Extract the [X, Y] coordinate from the center of the cell holding the provided text.  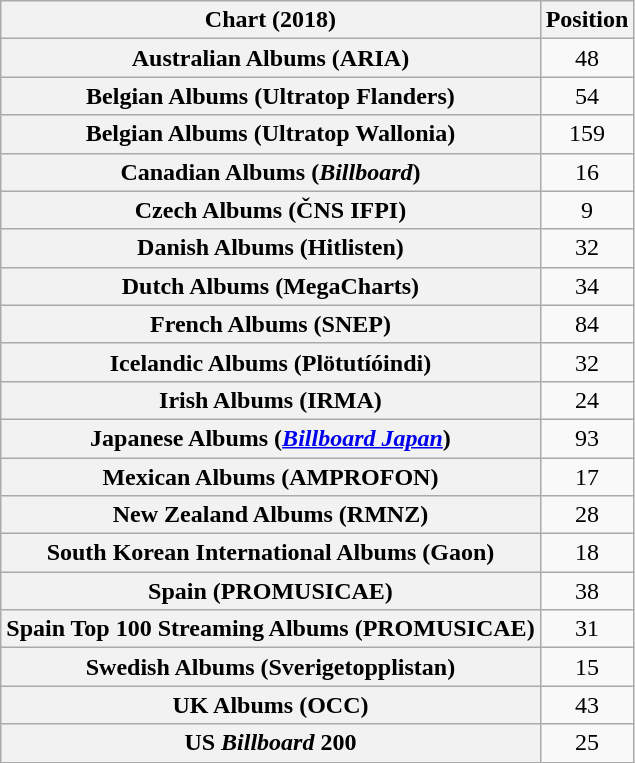
38 [587, 591]
Canadian Albums (Billboard) [270, 172]
9 [587, 210]
Japanese Albums (Billboard Japan) [270, 438]
US Billboard 200 [270, 743]
84 [587, 324]
43 [587, 705]
Swedish Albums (Sverigetopplistan) [270, 667]
Position [587, 20]
Chart (2018) [270, 20]
French Albums (SNEP) [270, 324]
16 [587, 172]
28 [587, 515]
Irish Albums (IRMA) [270, 400]
24 [587, 400]
31 [587, 629]
Mexican Albums (AMPROFON) [270, 477]
Belgian Albums (Ultratop Flanders) [270, 96]
South Korean International Albums (Gaon) [270, 553]
Australian Albums (ARIA) [270, 58]
Czech Albums (ČNS IFPI) [270, 210]
Spain (PROMUSICAE) [270, 591]
48 [587, 58]
54 [587, 96]
Danish Albums (Hitlisten) [270, 248]
15 [587, 667]
Spain Top 100 Streaming Albums (PROMUSICAE) [270, 629]
18 [587, 553]
17 [587, 477]
159 [587, 134]
Belgian Albums (Ultratop Wallonia) [270, 134]
UK Albums (OCC) [270, 705]
Icelandic Albums (Plötutíóindi) [270, 362]
93 [587, 438]
34 [587, 286]
25 [587, 743]
Dutch Albums (MegaCharts) [270, 286]
New Zealand Albums (RMNZ) [270, 515]
